Identify which cell holds the provided text, then report its [x, y] central coordinate. 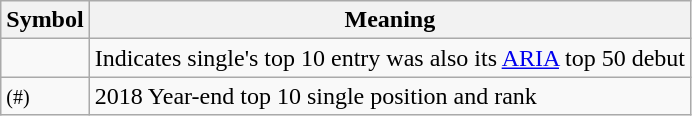
Symbol [45, 20]
2018 Year-end top 10 single position and rank [390, 96]
(#) [45, 96]
Indicates single's top 10 entry was also its ARIA top 50 debut [390, 58]
Meaning [390, 20]
